Search for the cell housing the specified text and yield its (X, Y) center coordinate. 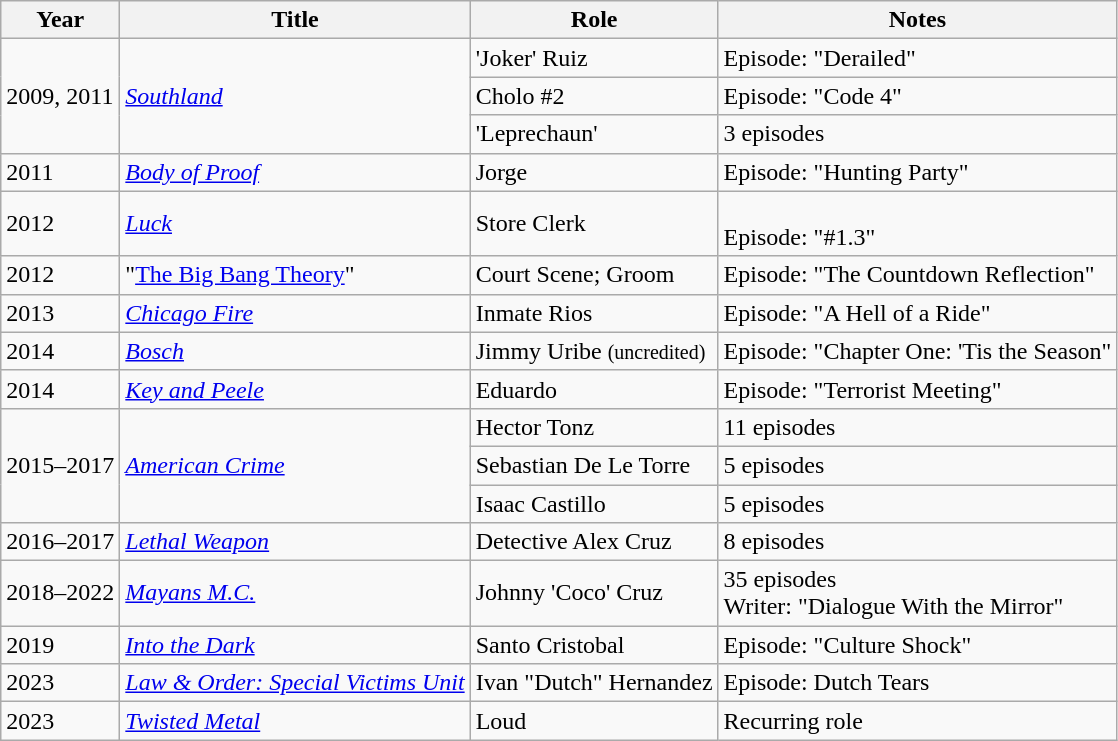
Sebastian De Le Torre (594, 465)
11 episodes (918, 427)
Bosch (295, 351)
Isaac Castillo (594, 503)
2015–2017 (60, 465)
Luck (295, 224)
Episode: "Chapter One: 'Tis the Season" (918, 351)
Lethal Weapon (295, 542)
Episode: "Hunting Party" (918, 172)
Episode: "Terrorist Meeting" (918, 389)
Detective Alex Cruz (594, 542)
2016–2017 (60, 542)
Episode: "A Hell of a Ride" (918, 313)
Episode: Dutch Tears (918, 683)
2018–2022 (60, 594)
Inmate Rios (594, 313)
Title (295, 20)
Hector Tonz (594, 427)
Court Scene; Groom (594, 275)
Jimmy Uribe (uncredited) (594, 351)
Episode: "#1.3" (918, 224)
Ivan "Dutch" Hernandez (594, 683)
American Crime (295, 465)
Year (60, 20)
Chicago Fire (295, 313)
'Joker' Ruiz (594, 58)
Key and Peele (295, 389)
Role (594, 20)
Episode: "Derailed" (918, 58)
Jorge (594, 172)
"The Big Bang Theory" (295, 275)
Recurring role (918, 721)
35 episodesWriter: "Dialogue With the Mirror" (918, 594)
Johnny 'Coco' Cruz (594, 594)
Episode: "Culture Shock" (918, 645)
Store Clerk (594, 224)
2009, 2011 (60, 96)
Loud (594, 721)
Cholo #2 (594, 96)
Body of Proof (295, 172)
Notes (918, 20)
Eduardo (594, 389)
Episode: "Code 4" (918, 96)
2019 (60, 645)
Law & Order: Special Victims Unit (295, 683)
8 episodes (918, 542)
Twisted Metal (295, 721)
Episode: "The Countdown Reflection" (918, 275)
3 episodes (918, 134)
Southland (295, 96)
'Leprechaun' (594, 134)
Mayans M.C. (295, 594)
2013 (60, 313)
2011 (60, 172)
Santo Cristobal (594, 645)
Into the Dark (295, 645)
